Return (X, Y) of the center of cell containing provided text 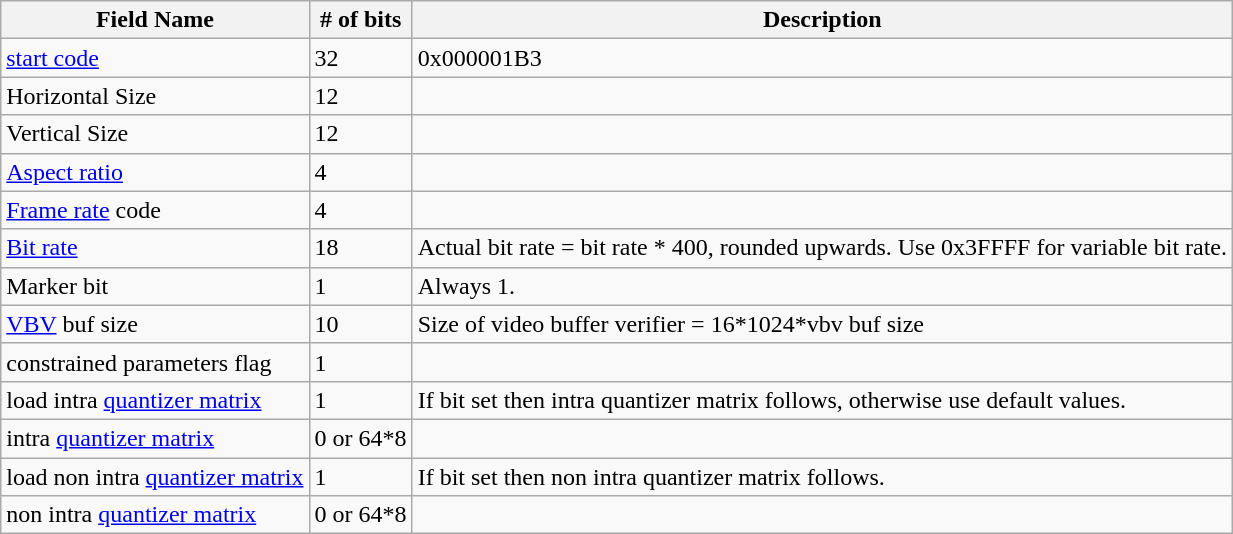
0x000001B3 (822, 58)
32 (360, 58)
If bit set then non intra quantizer matrix follows. (822, 477)
Bit rate (155, 248)
intra quantizer matrix (155, 438)
10 (360, 324)
Vertical Size (155, 134)
Field Name (155, 20)
Frame rate code (155, 210)
Actual bit rate = bit rate * 400, rounded upwards. Use 0x3FFFF for variable bit rate. (822, 248)
Size of video buffer verifier = 16*1024*vbv buf size (822, 324)
Description (822, 20)
load intra quantizer matrix (155, 400)
Marker bit (155, 286)
18 (360, 248)
Horizontal Size (155, 96)
Aspect ratio (155, 172)
constrained parameters flag (155, 362)
VBV buf size (155, 324)
start code (155, 58)
If bit set then intra quantizer matrix follows, otherwise use default values. (822, 400)
# of bits (360, 20)
Always 1. (822, 286)
load non intra quantizer matrix (155, 477)
non intra quantizer matrix (155, 515)
